Detect which cell encompasses the target text, then output its (X, Y) center coordinate. 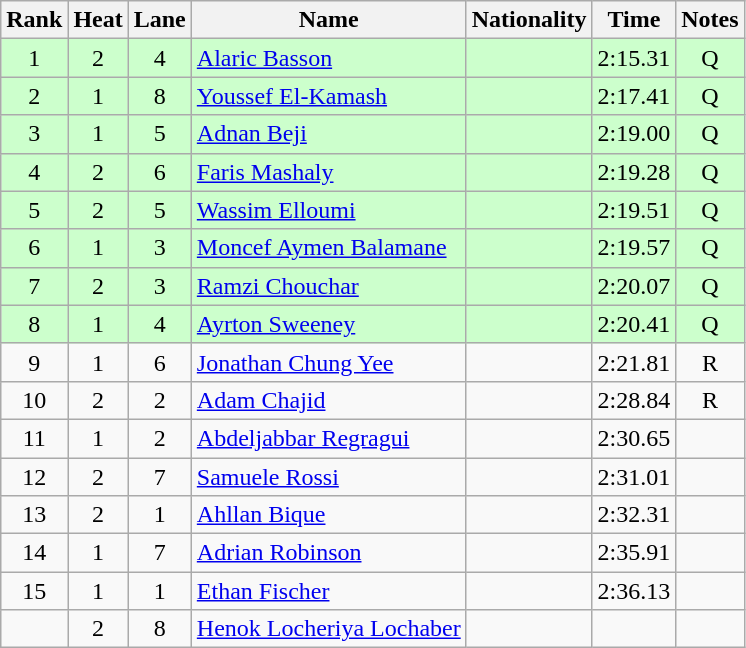
2:19.00 (634, 134)
Nationality (529, 20)
Lane (160, 20)
Henok Locheriya Lochaber (328, 629)
Ethan Fischer (328, 591)
Ayrton Sweeney (328, 324)
2:31.01 (634, 477)
9 (34, 362)
Ramzi Chouchar (328, 286)
Ahllan Bique (328, 515)
14 (34, 553)
15 (34, 591)
Youssef El-Kamash (328, 96)
Adrian Robinson (328, 553)
Wassim Elloumi (328, 210)
2:35.91 (634, 553)
2:20.07 (634, 286)
12 (34, 477)
Jonathan Chung Yee (328, 362)
Heat (98, 20)
2:15.31 (634, 58)
Rank (34, 20)
2:17.41 (634, 96)
10 (34, 400)
2:30.65 (634, 438)
2:28.84 (634, 400)
2:19.51 (634, 210)
Samuele Rossi (328, 477)
Notes (710, 20)
Name (328, 20)
Alaric Basson (328, 58)
13 (34, 515)
Adam Chajid (328, 400)
Abdeljabbar Regragui (328, 438)
Moncef Aymen Balamane (328, 248)
2:19.28 (634, 172)
Faris Mashaly (328, 172)
Time (634, 20)
2:19.57 (634, 248)
2:20.41 (634, 324)
2:32.31 (634, 515)
Adnan Beji (328, 134)
2:21.81 (634, 362)
2:36.13 (634, 591)
11 (34, 438)
